Return the [x, y] coordinate for the center point of the cell that contains the specified text.  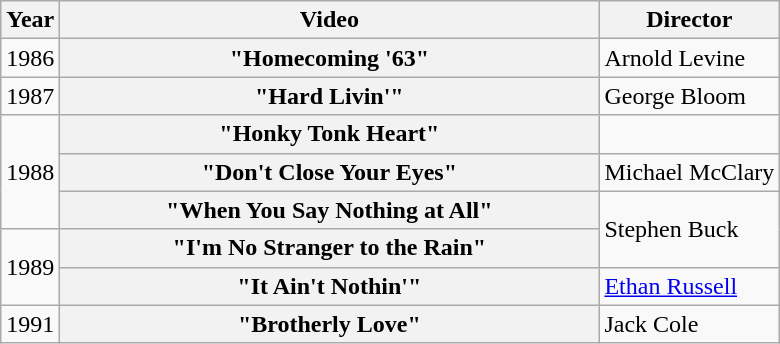
George Bloom [690, 96]
"Honky Tonk Heart" [330, 134]
Video [330, 20]
"Homecoming '63" [330, 58]
1987 [30, 96]
Director [690, 20]
1988 [30, 172]
1989 [30, 267]
"Brotherly Love" [330, 324]
1991 [30, 324]
Arnold Levine [690, 58]
"I'm No Stranger to the Rain" [330, 248]
Jack Cole [690, 324]
Year [30, 20]
Michael McClary [690, 172]
"Don't Close Your Eyes" [330, 172]
"Hard Livin'" [330, 96]
Stephen Buck [690, 229]
Ethan Russell [690, 286]
1986 [30, 58]
"When You Say Nothing at All" [330, 210]
"It Ain't Nothin'" [330, 286]
